Return [X, Y] of the center of cell containing provided text 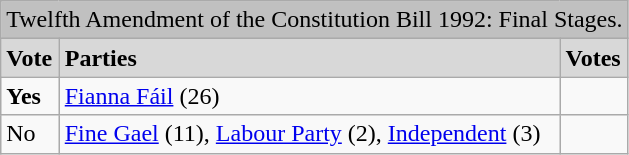
Fine Gael (11), Labour Party (2), Independent (3) [310, 134]
Parties [310, 58]
Vote [30, 58]
No [30, 134]
Yes [30, 96]
Fianna Fáil (26) [310, 96]
Votes [594, 58]
Twelfth Amendment of the Constitution Bill 1992: Final Stages. [314, 20]
